Extract the [x, y] coordinate from the center of the cell holding the provided text.  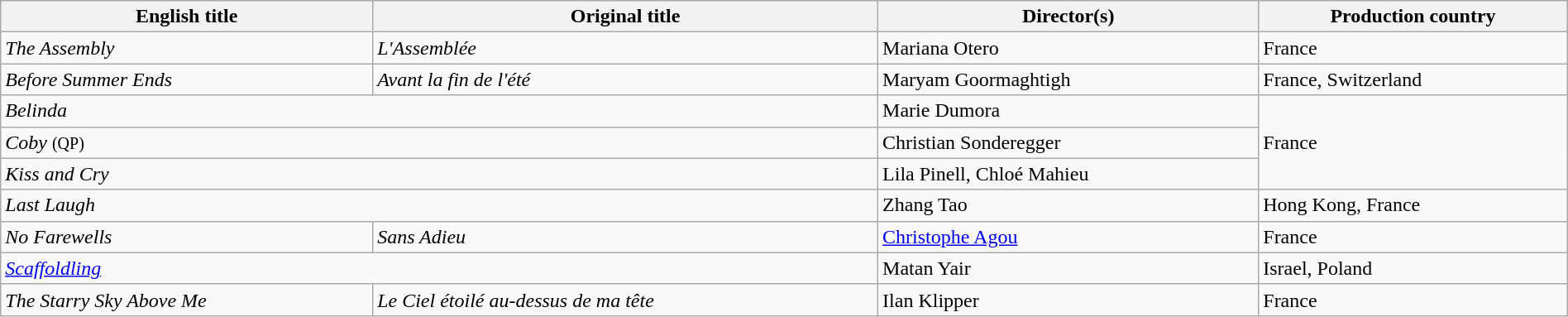
Sans Adieu [625, 237]
English title [187, 17]
Lila Pinell, Chloé Mahieu [1068, 174]
Before Summer Ends [187, 79]
Director(s) [1068, 17]
France, Switzerland [1413, 79]
Belinda [440, 111]
Mariana Otero [1068, 48]
Scaffoldling [440, 268]
Le Ciel étoilé au-dessus de ma tête [625, 300]
Original title [625, 17]
Hong Kong, France [1413, 205]
Production country [1413, 17]
Christian Sonderegger [1068, 142]
Kiss and Cry [440, 174]
Marie Dumora [1068, 111]
Avant la fin de l'été [625, 79]
Christophe Agou [1068, 237]
L'Assemblée [625, 48]
Israel, Poland [1413, 268]
Zhang Tao [1068, 205]
The Starry Sky Above Me [187, 300]
Maryam Goormaghtigh [1068, 79]
Ilan Klipper [1068, 300]
Matan Yair [1068, 268]
The Assembly [187, 48]
Coby (QP) [440, 142]
No Farewells [187, 237]
Last Laugh [440, 205]
